Search for the cell housing the specified text and yield its [x, y] center coordinate. 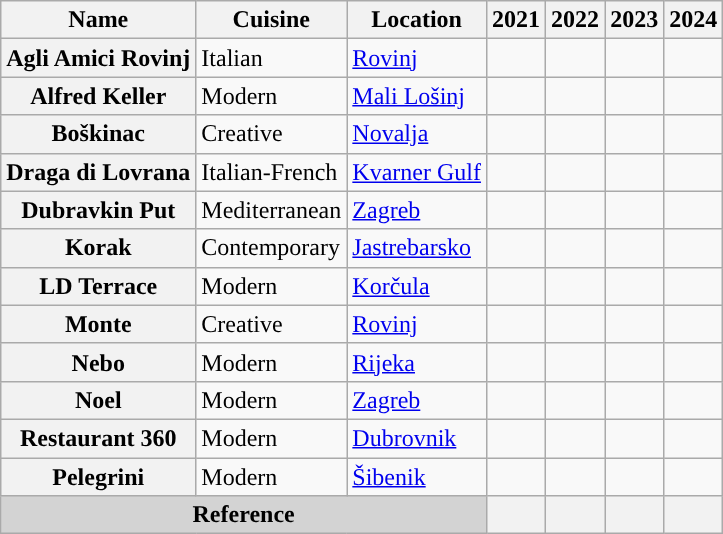
Cuisine [272, 20]
Location [417, 20]
Pelegrini [98, 477]
Kvarner Gulf [417, 172]
Korak [98, 248]
Restaurant 360 [98, 438]
Reference [244, 515]
Mediterranean [272, 210]
Boškinac [98, 134]
2022 [576, 20]
Noel [98, 400]
Dubrovnik [417, 438]
Nebo [98, 362]
Name [98, 20]
Šibenik [417, 477]
Dubravkin Put [98, 210]
Agli Amici Rovinj [98, 58]
2024 [694, 20]
Draga di Lovrana [98, 172]
Italian [272, 58]
Korčula [417, 286]
Monte [98, 324]
Mali Lošinj [417, 96]
2023 [634, 20]
Italian-French [272, 172]
Rijeka [417, 362]
Contemporary [272, 248]
Jastrebarsko [417, 248]
LD Terrace [98, 286]
2021 [516, 20]
Novalja [417, 134]
Alfred Keller [98, 96]
